Return the (X, Y) coordinate for the center point of the cell that contains the specified text.  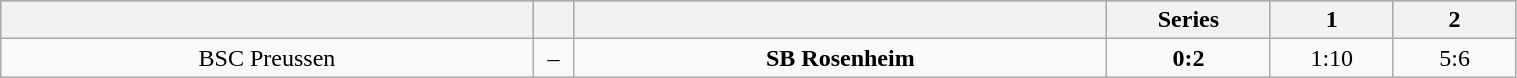
BSC Preussen (267, 58)
2 (1454, 20)
– (554, 58)
0:2 (1189, 58)
1:10 (1332, 58)
1 (1332, 20)
Series (1189, 20)
5:6 (1454, 58)
SB Rosenheim (840, 58)
